Scan for the cell matching the given text and deliver its (X, Y) coordinate at center. 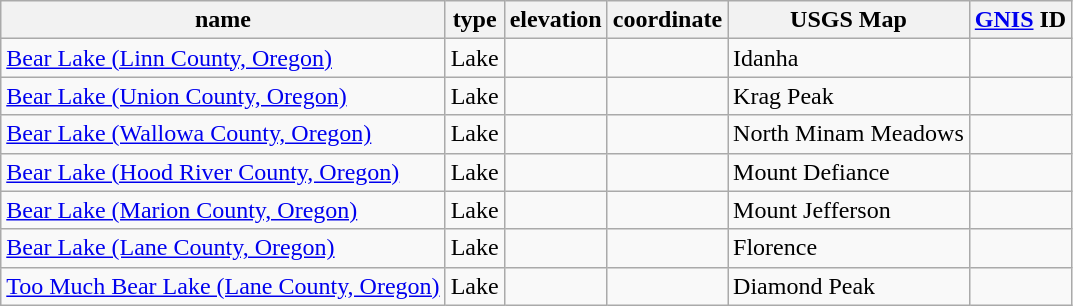
type (474, 20)
elevation (556, 20)
Mount Jefferson (849, 210)
name (223, 20)
Bear Lake (Lane County, Oregon) (223, 248)
GNIS ID (1020, 20)
Too Much Bear Lake (Lane County, Oregon) (223, 286)
Bear Lake (Marion County, Oregon) (223, 210)
North Minam Meadows (849, 134)
Florence (849, 248)
Bear Lake (Union County, Oregon) (223, 96)
Bear Lake (Hood River County, Oregon) (223, 172)
Krag Peak (849, 96)
USGS Map (849, 20)
Mount Defiance (849, 172)
Bear Lake (Linn County, Oregon) (223, 58)
Idanha (849, 58)
coordinate (667, 20)
Diamond Peak (849, 286)
Bear Lake (Wallowa County, Oregon) (223, 134)
